Pinpoint the cell where the given text exists, returning its (X, Y) midpoint coordinate. 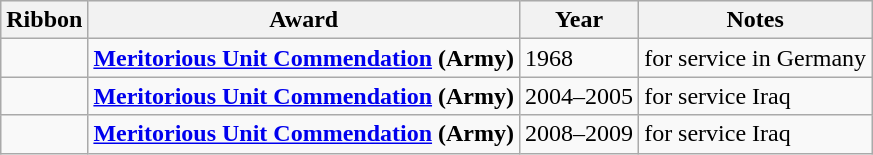
Notes (756, 20)
Award (304, 20)
1968 (580, 58)
2008–2009 (580, 134)
Year (580, 20)
2004–2005 (580, 96)
Ribbon (44, 20)
for service in Germany (756, 58)
